Pinpoint the cell where the given text exists, returning its [X, Y] midpoint coordinate. 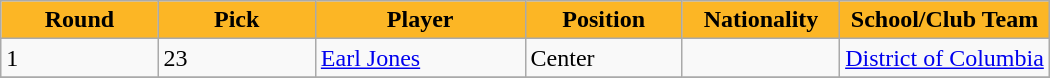
Position [604, 20]
School/Club Team [945, 20]
1 [80, 58]
Center [604, 58]
Player [420, 20]
23 [236, 58]
District of Columbia [945, 58]
Earl Jones [420, 58]
Round [80, 20]
Pick [236, 20]
Nationality [760, 20]
